Return the (X, Y) coordinate for the center point of the cell that contains the specified text.  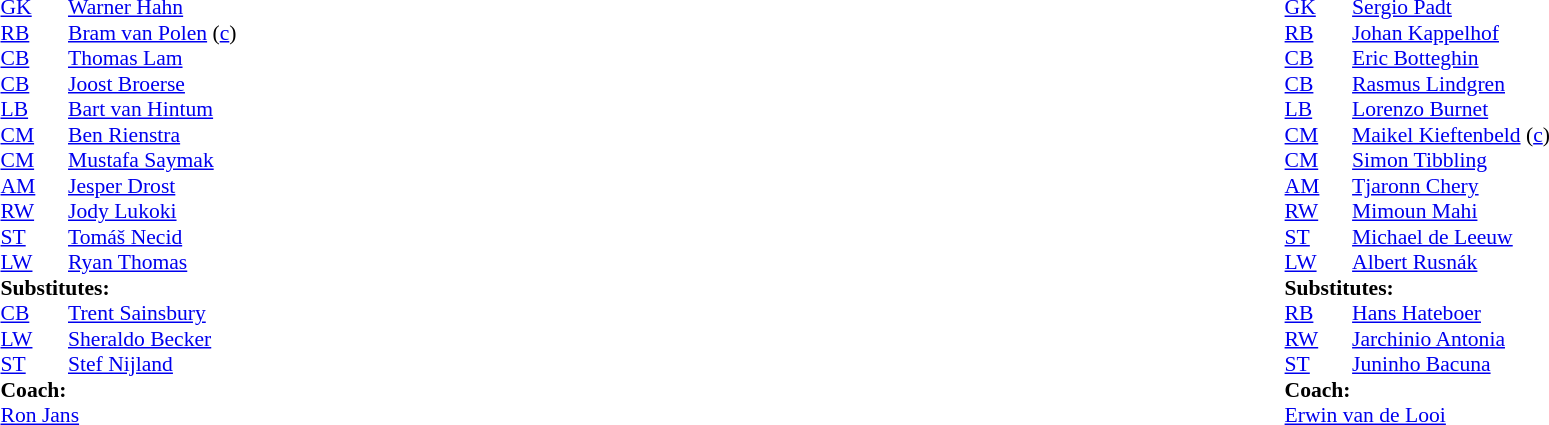
Stef Nijland (152, 365)
Bart van Hintum (152, 109)
Coach: (118, 390)
Tomáš Necid (152, 237)
Joost Broerse (152, 84)
Substitutes: (118, 288)
Jody Lukoki (152, 211)
Sheraldo Becker (152, 339)
Ben Rienstra (152, 135)
Jesper Drost (152, 186)
Ryan Thomas (152, 263)
Trent Sainsbury (152, 313)
Thomas Lam (152, 59)
Mustafa Saymak (152, 161)
Bram van Polen (c) (152, 33)
